Determine the (X, Y) coordinate at the center of the cell enclosing the given text.  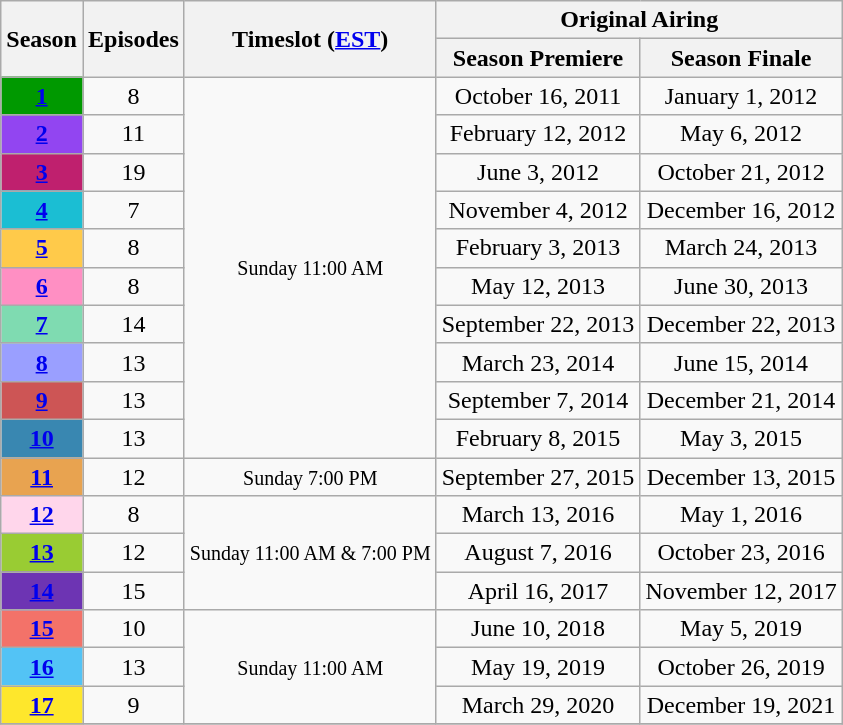
December 21, 2014 (741, 400)
October 23, 2016 (741, 553)
June 10, 2018 (538, 629)
November 4, 2012 (538, 210)
February 3, 2013 (538, 248)
June 15, 2014 (741, 362)
March 29, 2020 (538, 705)
3 (42, 172)
June 3, 2012 (538, 172)
Season (42, 39)
February 8, 2015 (538, 438)
1 (42, 96)
September 27, 2015 (538, 477)
April 16, 2017 (538, 591)
May 3, 2015 (741, 438)
October 16, 2011 (538, 96)
March 13, 2016 (538, 515)
December 13, 2015 (741, 477)
16 (42, 667)
5 (42, 248)
October 21, 2012 (741, 172)
2 (42, 134)
Original Airing (639, 20)
Season Finale (741, 58)
January 1, 2012 (741, 96)
March 24, 2013 (741, 248)
February 12, 2012 (538, 134)
May 12, 2013 (538, 286)
December 19, 2021 (741, 705)
November 12, 2017 (741, 591)
December 16, 2012 (741, 210)
Timeslot (EST) (310, 39)
May 1, 2016 (741, 515)
Season Premiere (538, 58)
6 (42, 286)
17 (42, 705)
Sunday 11:00 AM & 7:00 PM (310, 553)
August 7, 2016 (538, 553)
May 19, 2019 (538, 667)
Sunday 7:00 PM (310, 477)
September 22, 2013 (538, 324)
March 23, 2014 (538, 362)
September 7, 2014 (538, 400)
June 30, 2013 (741, 286)
May 5, 2019 (741, 629)
October 26, 2019 (741, 667)
19 (133, 172)
December 22, 2013 (741, 324)
May 6, 2012 (741, 134)
Episodes (133, 39)
4 (42, 210)
